Determine the [x, y] coordinate at the center of the cell enclosing the given text.  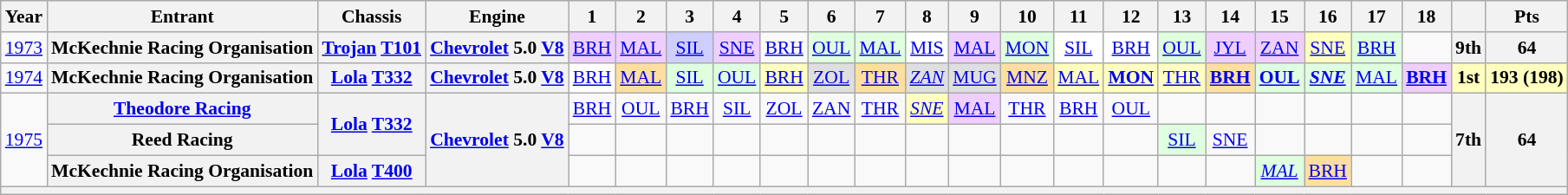
7 [880, 16]
15 [1279, 16]
Year [24, 16]
18 [1427, 16]
1 [593, 16]
10 [1028, 16]
193 (198) [1527, 78]
1974 [24, 78]
9th [1468, 48]
MIS [927, 48]
JYL [1231, 48]
9 [974, 16]
13 [1181, 16]
11 [1078, 16]
5 [784, 16]
17 [1376, 16]
Reed Racing [182, 140]
Trojan T101 [371, 48]
1st [1468, 78]
4 [737, 16]
16 [1328, 16]
Entrant [182, 16]
MNZ [1028, 78]
8 [927, 16]
Theodore Racing [182, 109]
3 [690, 16]
2 [641, 16]
Chassis [371, 16]
6 [831, 16]
7th [1468, 140]
1973 [24, 48]
14 [1231, 16]
1975 [24, 140]
MUG [974, 78]
Lola T400 [371, 171]
Engine [498, 16]
Pts [1527, 16]
12 [1130, 16]
